Locate the cell with the specified text and output its (x, y) center coordinate. 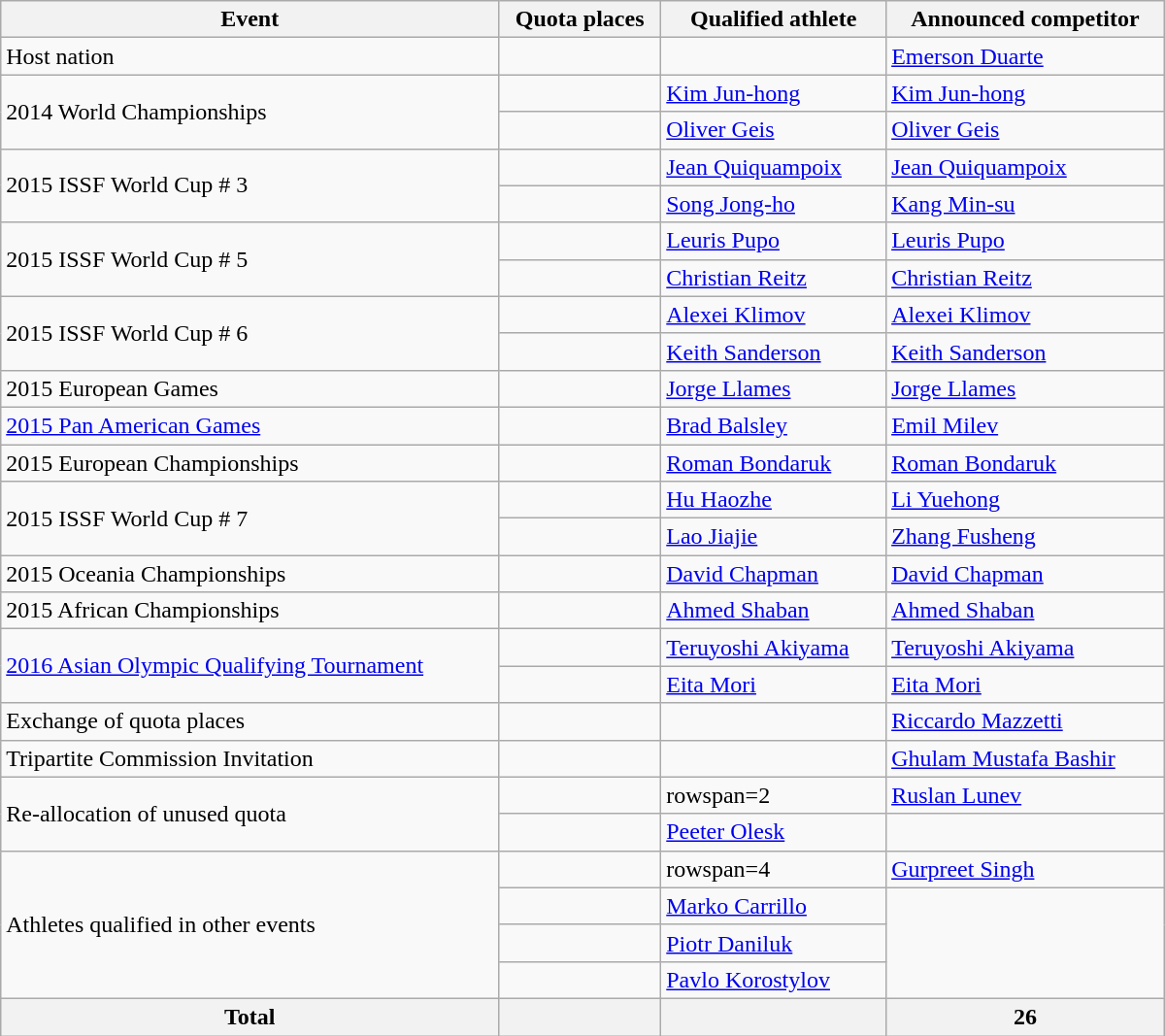
2014 World Championships (250, 112)
Re-allocation of unused quota (250, 814)
Emil Milev (1025, 425)
Qualified athlete (774, 19)
Riccardo Mazzetti (1025, 721)
Gurpreet Singh (1025, 869)
2015 ISSF World Cup # 3 (250, 185)
2015 ISSF World Cup # 5 (250, 259)
rowspan=2 (774, 795)
Announced competitor (1025, 19)
Peeter Olesk (774, 832)
Quota places (581, 19)
Marko Carrillo (774, 906)
26 (1025, 1017)
2015 ISSF World Cup # 7 (250, 518)
Brad Balsley (774, 425)
Ruslan Lunev (1025, 795)
Event (250, 19)
Pavlo Korostylov (774, 980)
Zhang Fusheng (1025, 537)
2016 Asian Olympic Qualifying Tournament (250, 666)
Emerson Duarte (1025, 56)
Tripartite Commission Invitation (250, 758)
2015 ISSF World Cup # 6 (250, 333)
Lao Jiajie (774, 537)
Li Yuehong (1025, 500)
Exchange of quota places (250, 721)
2015 European Games (250, 388)
2015 Pan American Games (250, 425)
2015 European Championships (250, 463)
2015 African Championships (250, 611)
Ghulam Mustafa Bashir (1025, 758)
Hu Haozhe (774, 500)
2015 Oceania Championships (250, 574)
Song Jong-ho (774, 204)
Kang Min-su (1025, 204)
Athletes qualified in other events (250, 924)
Piotr Daniluk (774, 943)
Total (250, 1017)
Host nation (250, 56)
rowspan=4 (774, 869)
